Output the [X, Y] coordinate of the center of the cell containing the given text.  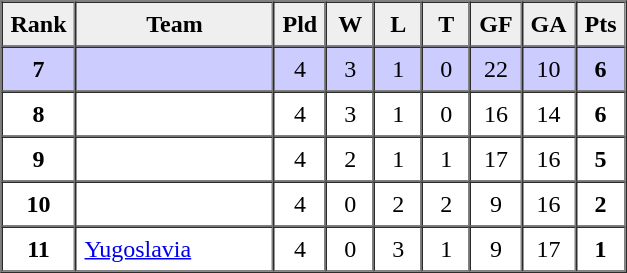
GA [549, 24]
Pld [300, 24]
Yugoslavia [175, 248]
22 [496, 68]
GF [496, 24]
L [398, 24]
11 [39, 248]
W [350, 24]
5 [601, 158]
T [446, 24]
Pts [601, 24]
8 [39, 114]
Rank [39, 24]
14 [549, 114]
Team [175, 24]
7 [39, 68]
